Search for the cell housing the specified text and yield its [X, Y] center coordinate. 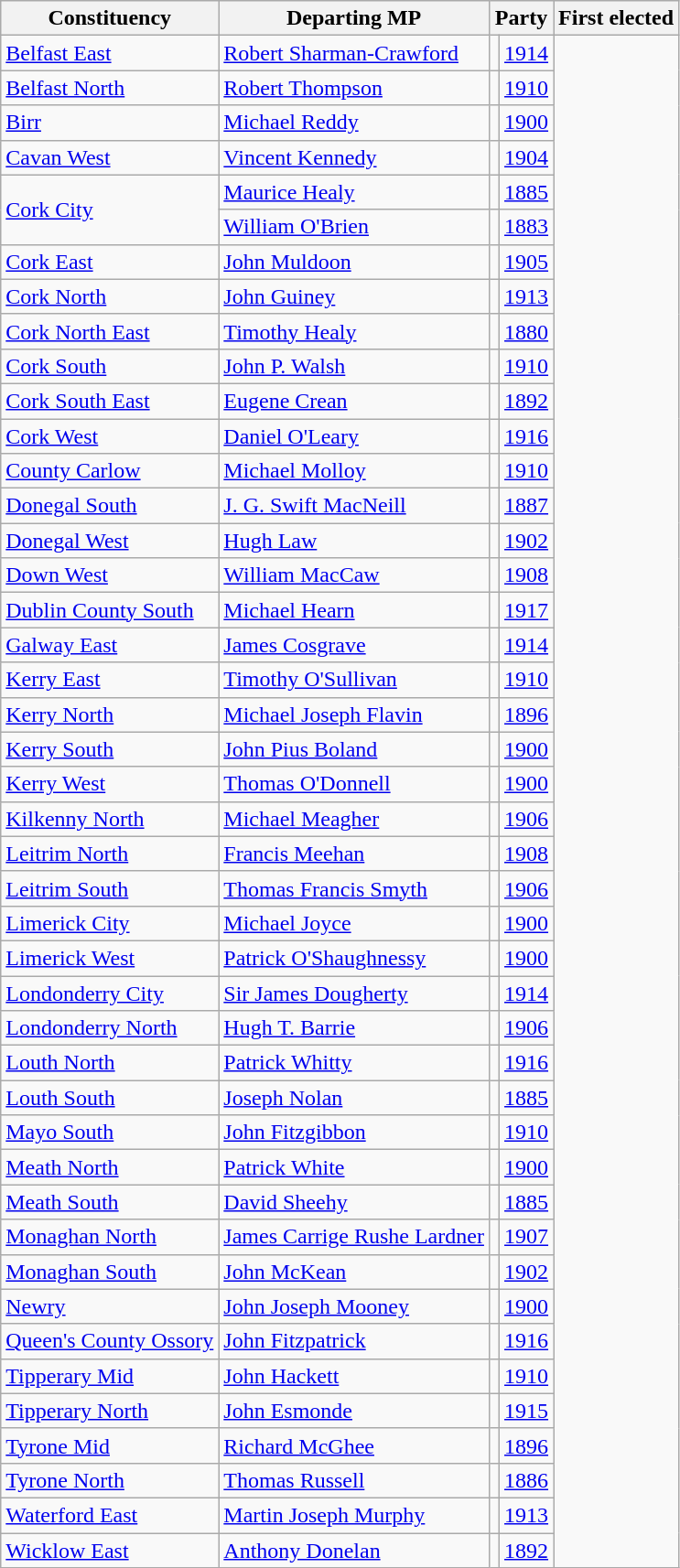
Limerick City [110, 923]
1883 [527, 227]
John Joseph Mooney [354, 1306]
Belfast North [110, 88]
Party [521, 18]
Martin Joseph Murphy [354, 1515]
Cork City [110, 209]
Patrick O'Shaughnessy [354, 958]
Michael Hearn [354, 610]
Monaghan South [110, 1272]
1904 [527, 157]
Vincent Kennedy [354, 157]
James Carrige Rushe Lardner [354, 1237]
John Muldoon [354, 262]
Cavan West [110, 157]
County Carlow [110, 471]
Timothy Healy [354, 331]
Mayo South [110, 1133]
1887 [527, 506]
John Guiney [354, 296]
John Fitzpatrick [354, 1341]
Patrick White [354, 1167]
Limerick West [110, 958]
William O'Brien [354, 227]
Maurice Healy [354, 192]
Cork South [110, 366]
Timothy O'Sullivan [354, 680]
Meath South [110, 1202]
Down West [110, 575]
Tyrone Mid [110, 1445]
John Esmonde [354, 1411]
Constituency [110, 18]
Joseph Nolan [354, 1098]
Monaghan North [110, 1237]
Kerry North [110, 714]
James Cosgrave [354, 645]
Kerry East [110, 680]
John Pius Boland [354, 749]
Tipperary Mid [110, 1376]
1905 [527, 262]
Donegal South [110, 506]
Leitrim North [110, 854]
William MacCaw [354, 575]
Hugh Law [354, 541]
1917 [527, 610]
Newry [110, 1306]
J. G. Swift MacNeill [354, 506]
Departing MP [354, 18]
Louth South [110, 1098]
Londonderry North [110, 1028]
Kerry West [110, 784]
Queen's County Ossory [110, 1341]
1907 [527, 1237]
Richard McGhee [354, 1445]
John P. Walsh [354, 366]
Michael Joseph Flavin [354, 714]
Michael Meagher [354, 819]
Kerry South [110, 749]
Daniel O'Leary [354, 436]
Tyrone North [110, 1480]
Meath North [110, 1167]
First elected [617, 18]
Donegal West [110, 541]
Thomas Francis Smyth [354, 888]
Robert Sharman-Crawford [354, 53]
John McKean [354, 1272]
Francis Meehan [354, 854]
Londonderry City [110, 993]
Sir James Dougherty [354, 993]
John Fitzgibbon [354, 1133]
Louth North [110, 1063]
John Hackett [354, 1376]
Cork West [110, 436]
Thomas Russell [354, 1480]
Michael Joyce [354, 923]
Birr [110, 123]
Eugene Crean [354, 401]
Dublin County South [110, 610]
Cork East [110, 262]
Michael Molloy [354, 471]
Anthony Donelan [354, 1551]
Galway East [110, 645]
Cork North East [110, 331]
1880 [527, 331]
Michael Reddy [354, 123]
Belfast East [110, 53]
1886 [527, 1480]
Leitrim South [110, 888]
Kilkenny North [110, 819]
Wicklow East [110, 1551]
David Sheehy [354, 1202]
Waterford East [110, 1515]
Cork North [110, 296]
Tipperary North [110, 1411]
Cork South East [110, 401]
Robert Thompson [354, 88]
Hugh T. Barrie [354, 1028]
Patrick Whitty [354, 1063]
Thomas O'Donnell [354, 784]
1915 [527, 1411]
